Detect which cell encompasses the target text, then output its [X, Y] center coordinate. 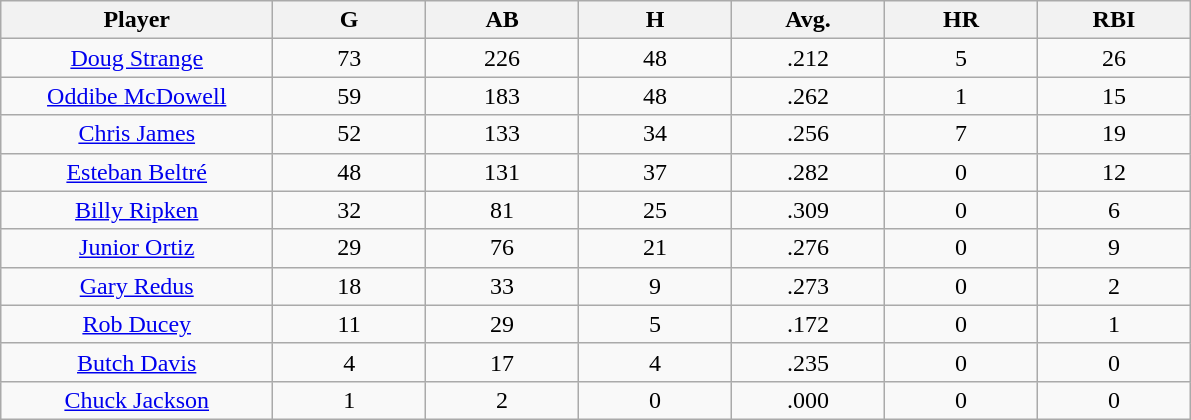
76 [502, 248]
.282 [808, 172]
Player [137, 20]
226 [502, 58]
26 [1114, 58]
.256 [808, 134]
17 [502, 362]
131 [502, 172]
.309 [808, 210]
Doug Strange [137, 58]
Rob Ducey [137, 324]
Butch Davis [137, 362]
19 [1114, 134]
HR [960, 20]
73 [350, 58]
18 [350, 286]
32 [350, 210]
RBI [1114, 20]
.235 [808, 362]
.262 [808, 96]
33 [502, 286]
25 [656, 210]
183 [502, 96]
AB [502, 20]
Chuck Jackson [137, 400]
.276 [808, 248]
59 [350, 96]
12 [1114, 172]
Oddibe McDowell [137, 96]
G [350, 20]
Esteban Beltré [137, 172]
Chris James [137, 134]
Junior Ortiz [137, 248]
.212 [808, 58]
Gary Redus [137, 286]
Avg. [808, 20]
7 [960, 134]
H [656, 20]
34 [656, 134]
11 [350, 324]
.000 [808, 400]
133 [502, 134]
6 [1114, 210]
15 [1114, 96]
52 [350, 134]
Billy Ripken [137, 210]
21 [656, 248]
37 [656, 172]
.273 [808, 286]
.172 [808, 324]
81 [502, 210]
